Capture the cell that displays the provided text and extract its [X, Y] central coordinate. 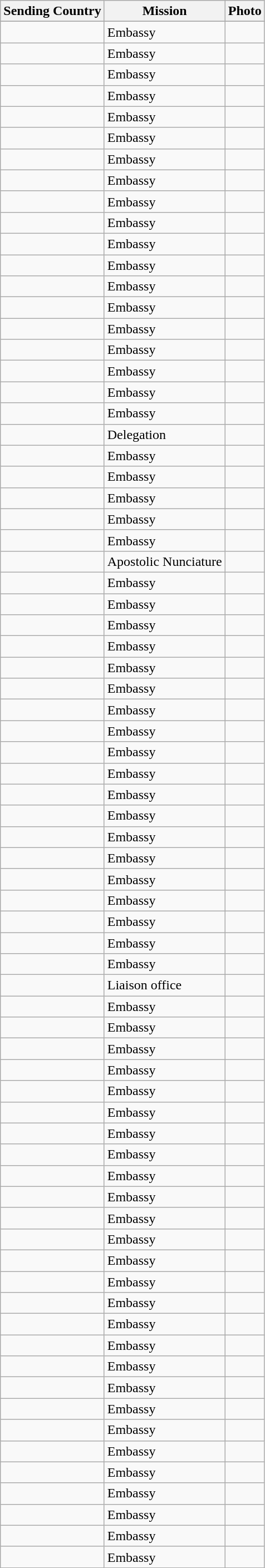
Sending Country [52, 11]
Photo [245, 11]
Liaison office [165, 985]
Delegation [165, 435]
Apostolic Nunciature [165, 561]
Mission [165, 11]
